Pinpoint the cell where the given text exists, returning its [x, y] midpoint coordinate. 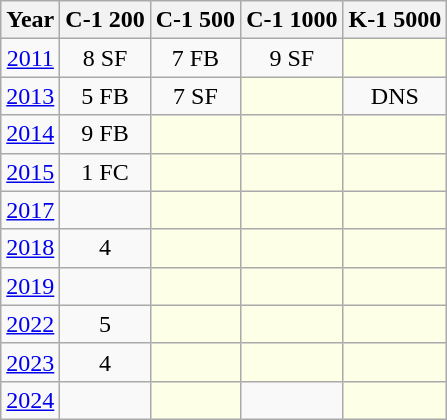
DNS [395, 96]
5 FB [105, 96]
2015 [30, 172]
2024 [30, 400]
2018 [30, 248]
C-1 200 [105, 20]
7 SF [195, 96]
2013 [30, 96]
5 [105, 324]
2019 [30, 286]
9 FB [105, 134]
2014 [30, 134]
2017 [30, 210]
2011 [30, 58]
Year [30, 20]
9 SF [292, 58]
2023 [30, 362]
8 SF [105, 58]
C-1 500 [195, 20]
C-1 1000 [292, 20]
K-1 5000 [395, 20]
1 FC [105, 172]
2022 [30, 324]
7 FB [195, 58]
